From the cell containing the given text, extract its center point as (x, y) coordinate. 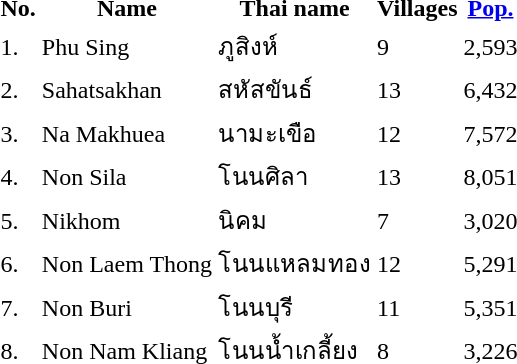
9 (418, 46)
Non Buri (126, 307)
สหัสขันธ์ (295, 90)
Phu Sing (126, 46)
โนนแหลมทอง (295, 264)
Non Sila (126, 176)
Na Makhuea (126, 133)
Nikhom (126, 220)
7 (418, 220)
โนนบุรี (295, 307)
11 (418, 307)
ภูสิงห์ (295, 46)
นิคม (295, 220)
Sahatsakhan (126, 90)
โนนศิลา (295, 176)
Non Laem Thong (126, 264)
นามะเขือ (295, 133)
